Search for the cell housing the specified text and yield its (x, y) center coordinate. 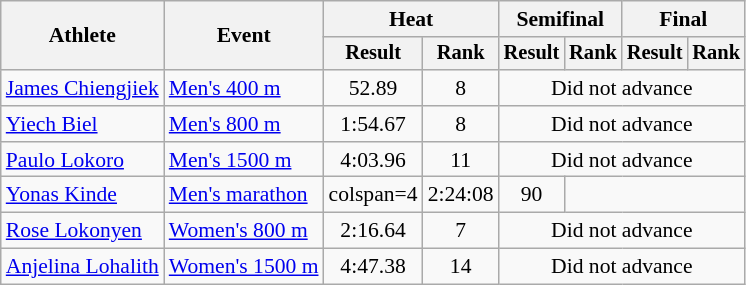
colspan=4 (374, 195)
Semifinal (560, 19)
90 (532, 195)
Final (684, 19)
Heat (412, 19)
Men's 800 m (244, 124)
14 (461, 267)
Paulo Lokoro (82, 160)
11 (461, 160)
Men's 1500 m (244, 160)
Yiech Biel (82, 124)
2:24:08 (461, 195)
4:03.96 (374, 160)
Yonas Kinde (82, 195)
7 (461, 231)
Anjelina Lohalith (82, 267)
Women's 800 m (244, 231)
Men's marathon (244, 195)
James Chiengjiek (82, 88)
Athlete (82, 36)
4:47.38 (374, 267)
1:54.67 (374, 124)
Event (244, 36)
2:16.64 (374, 231)
52.89 (374, 88)
Rose Lokonyen (82, 231)
Men's 400 m (244, 88)
Women's 1500 m (244, 267)
